Extract the [x, y] coordinate from the center of the cell holding the provided text.  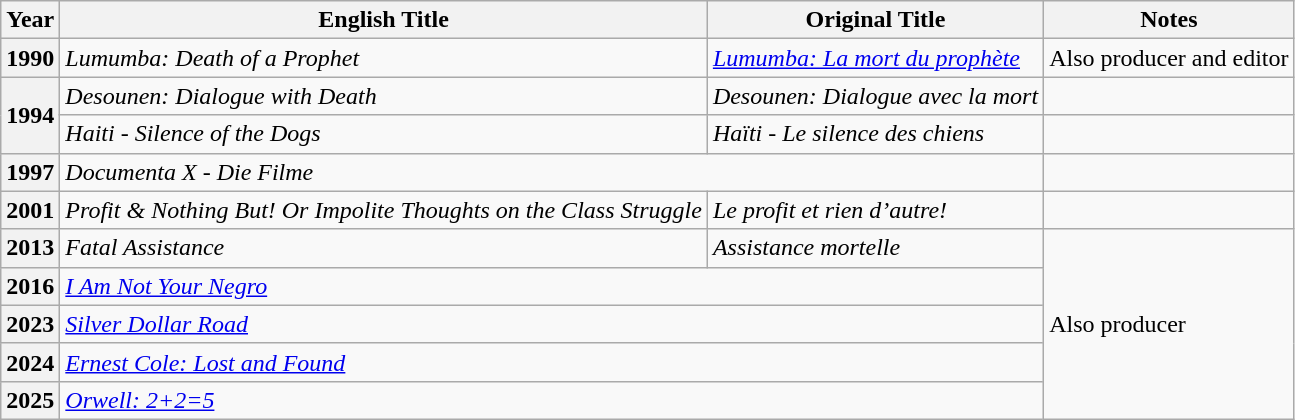
Notes [1169, 20]
1994 [30, 115]
Desounen: Dialogue avec la mort [875, 96]
Assistance mortelle [875, 248]
1997 [30, 172]
Profit & Nothing But! Or Impolite Thoughts on the Class Struggle [384, 210]
Year [30, 20]
2016 [30, 286]
English Title [384, 20]
Desounen: Dialogue with Death [384, 96]
1990 [30, 58]
Original Title [875, 20]
2001 [30, 210]
2013 [30, 248]
2023 [30, 324]
Fatal Assistance [384, 248]
Haiti - Silence of the Dogs [384, 134]
Also producer [1169, 324]
I Am Not Your Negro [552, 286]
Le profit et rien d’autre! [875, 210]
Silver Dollar Road [552, 324]
2025 [30, 400]
Orwell: 2+2=5 [552, 400]
Lumumba: Death of a Prophet [384, 58]
Also producer and editor [1169, 58]
Ernest Cole: Lost and Found [552, 362]
Haïti - Le silence des chiens [875, 134]
Lumumba: La mort du prophète [875, 58]
Documenta X - Die Filme [552, 172]
2024 [30, 362]
